Scan for the cell matching the given text and deliver its [X, Y] coordinate at center. 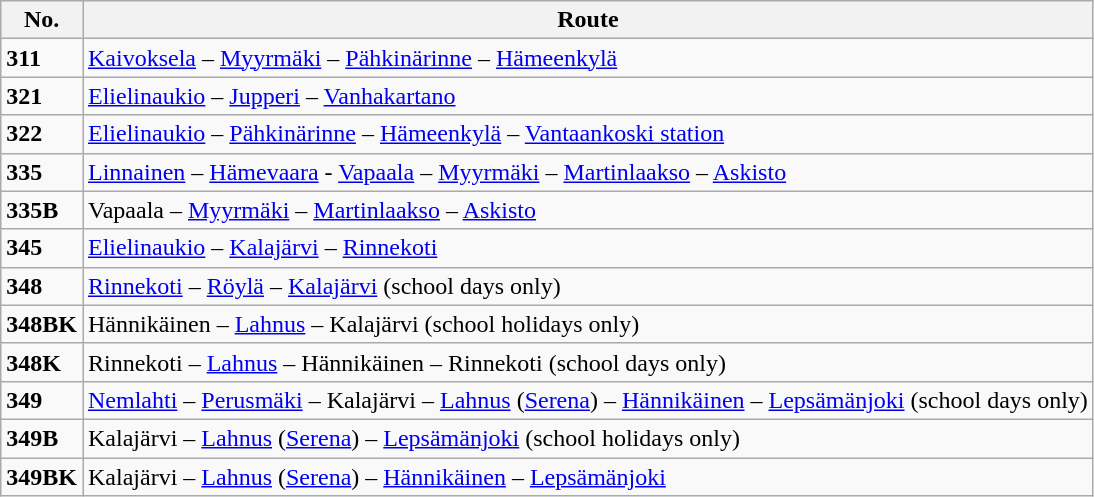
349B [42, 438]
Elielinaukio – Pähkinärinne – Hämeenkylä – Vantaankoski station [588, 134]
Elielinaukio – Jupperi – Vanhakartano [588, 96]
322 [42, 134]
Kaivoksela – Myyrmäki – Pähkinärinne – Hämeenkylä [588, 58]
Kalajärvi – Lahnus (Serena) – Hännikäinen – Lepsämänjoki [588, 477]
Rinnekoti – Röylä – Kalajärvi (school days only) [588, 286]
348K [42, 362]
335 [42, 172]
Vapaala – Myyrmäki – Martinlaakso – Askisto [588, 210]
348BK [42, 324]
Route [588, 20]
Rinnekoti – Lahnus – Hännikäinen – Rinnekoti (school days only) [588, 362]
Linnainen – Hämevaara - Vapaala – Myyrmäki – Martinlaakso – Askisto [588, 172]
349 [42, 400]
348 [42, 286]
Nemlahti – Perusmäki – Kalajärvi – Lahnus (Serena) – Hännikäinen – Lepsämänjoki (school days only) [588, 400]
Hännikäinen – Lahnus – Kalajärvi (school holidays only) [588, 324]
335B [42, 210]
321 [42, 96]
Elielinaukio – Kalajärvi – Rinnekoti [588, 248]
Kalajärvi – Lahnus (Serena) – Lepsämänjoki (school holidays only) [588, 438]
345 [42, 248]
No. [42, 20]
349BK [42, 477]
311 [42, 58]
